Output the (X, Y) coordinate of the center of the cell containing the given text.  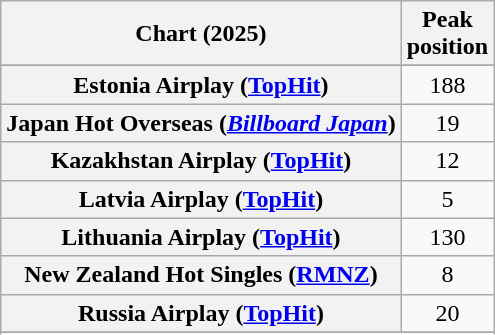
New Zealand Hot Singles (RMNZ) (201, 275)
Japan Hot Overseas (Billboard Japan) (201, 123)
Kazakhstan Airplay (TopHit) (201, 161)
130 (447, 237)
Latvia Airplay (TopHit) (201, 199)
Estonia Airplay (TopHit) (201, 85)
Chart (2025) (201, 34)
Peakposition (447, 34)
19 (447, 123)
20 (447, 313)
Lithuania Airplay (TopHit) (201, 237)
8 (447, 275)
Russia Airplay (TopHit) (201, 313)
12 (447, 161)
188 (447, 85)
5 (447, 199)
